From the cell containing the given text, extract its center point as [x, y] coordinate. 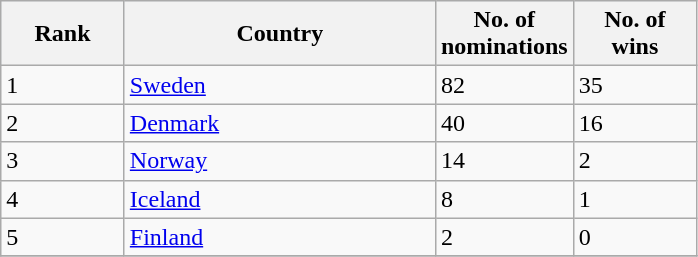
Sweden [280, 85]
14 [504, 161]
4 [63, 199]
Norway [280, 161]
Rank [63, 34]
Iceland [280, 199]
3 [63, 161]
No. of nominations [504, 34]
Country [280, 34]
8 [504, 199]
No. of wins [635, 34]
Denmark [280, 123]
0 [635, 237]
5 [63, 237]
16 [635, 123]
35 [635, 85]
82 [504, 85]
40 [504, 123]
Finland [280, 237]
